Return (X, Y) of the center of cell containing provided text 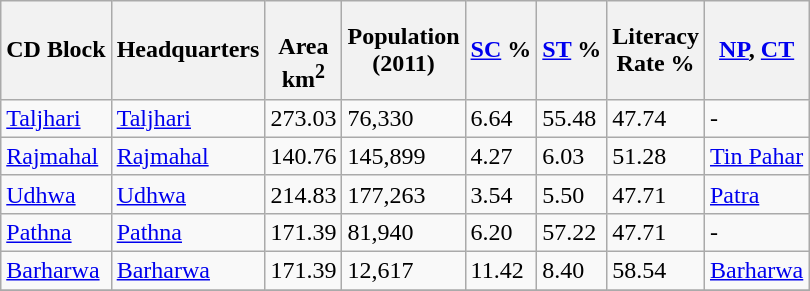
6.03 (572, 156)
Tin Pahar (756, 156)
12,617 (404, 271)
214.83 (304, 194)
140.76 (304, 156)
51.28 (656, 156)
ST % (572, 50)
5.50 (572, 194)
SC % (501, 50)
81,940 (404, 232)
177,263 (404, 194)
4.27 (501, 156)
CD Block (56, 50)
145,899 (404, 156)
76,330 (404, 118)
Headquarters (188, 50)
273.03 (304, 118)
Patra (756, 194)
6.20 (501, 232)
11.42 (501, 271)
57.22 (572, 232)
3.54 (501, 194)
55.48 (572, 118)
Areakm2 (304, 50)
NP, CT (756, 50)
58.54 (656, 271)
6.64 (501, 118)
47.74 (656, 118)
Population(2011) (404, 50)
8.40 (572, 271)
Literacy Rate % (656, 50)
